Locate the cell with the specified text and output its (X, Y) center coordinate. 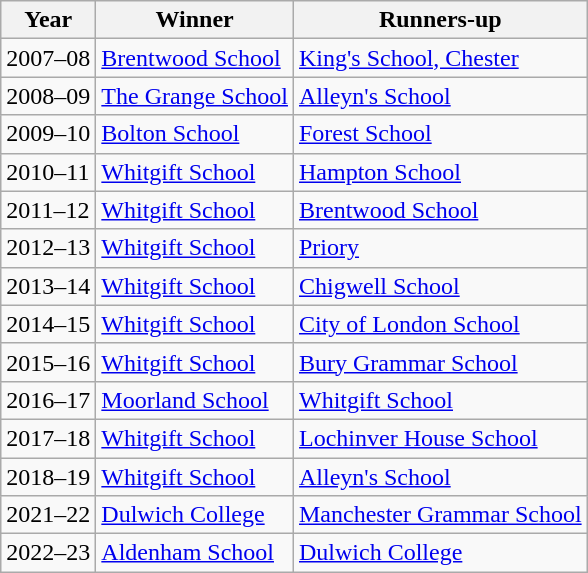
2009–10 (48, 134)
2013–14 (48, 286)
2017–18 (48, 438)
2011–12 (48, 210)
Manchester Grammar School (440, 515)
2014–15 (48, 324)
2008–09 (48, 96)
2010–11 (48, 172)
2018–19 (48, 477)
Chigwell School (440, 286)
2015–16 (48, 362)
Runners-up (440, 20)
The Grange School (195, 96)
2022–23 (48, 553)
Year (48, 20)
2016–17 (48, 400)
Moorland School (195, 400)
Forest School (440, 134)
2012–13 (48, 248)
Hampton School (440, 172)
Lochinver House School (440, 438)
Winner (195, 20)
City of London School (440, 324)
King's School, Chester (440, 58)
2021–22 (48, 515)
2007–08 (48, 58)
Priory (440, 248)
Bury Grammar School (440, 362)
Aldenham School (195, 553)
Bolton School (195, 134)
